Return the (X, Y) coordinate for the center point of the cell that contains the specified text.  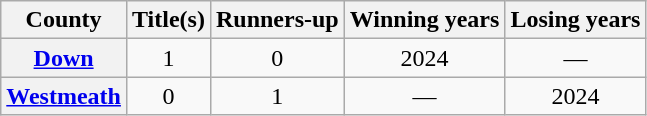
Title(s) (168, 20)
Westmeath (64, 96)
Winning years (424, 20)
County (64, 20)
Runners-up (277, 20)
Down (64, 58)
Losing years (576, 20)
